Identify which cell holds the provided text, then report its (X, Y) central coordinate. 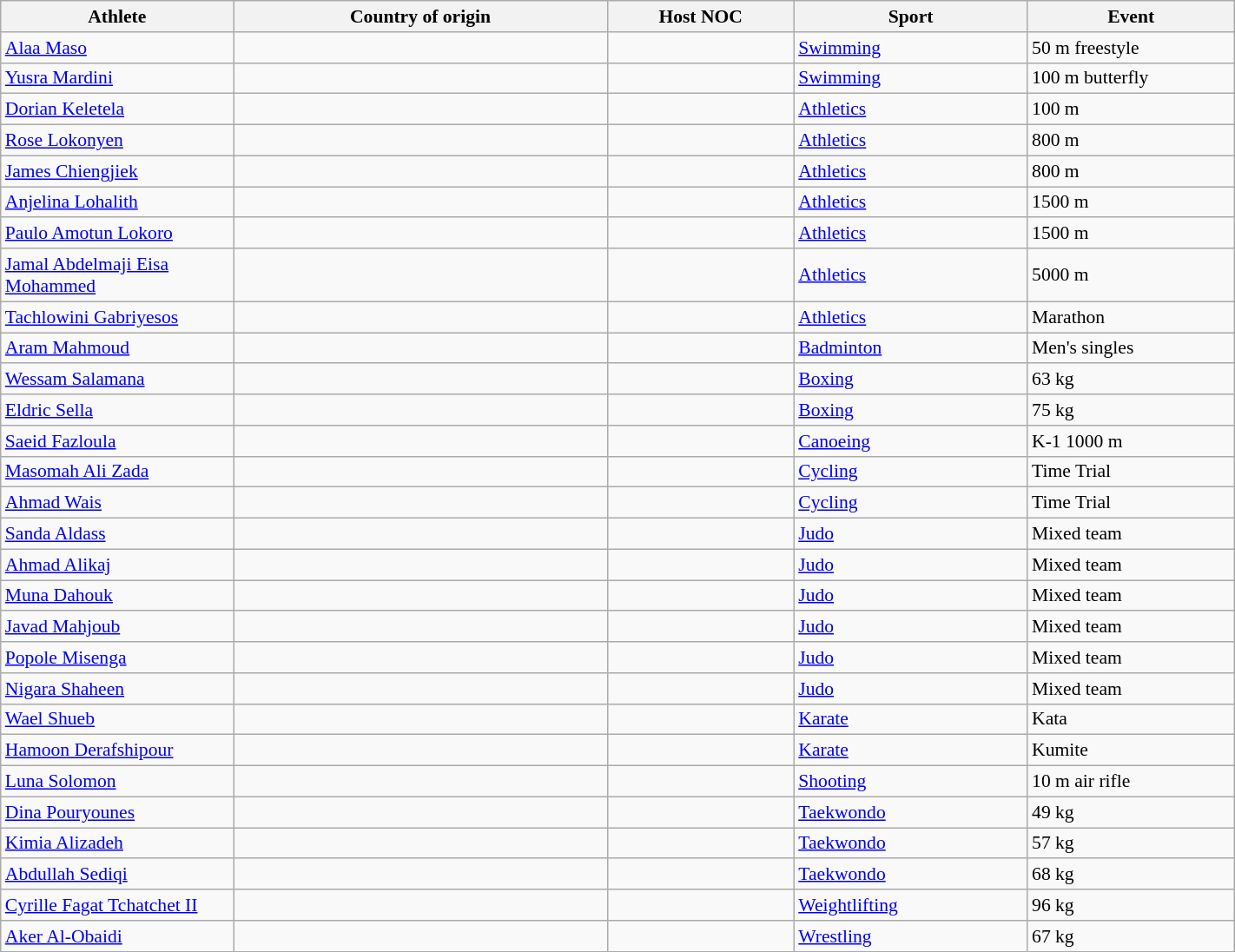
Country of origin (420, 17)
10 m air rifle (1131, 782)
49 kg (1131, 812)
Sanda Aldass (117, 534)
Badminton (910, 348)
68 kg (1131, 875)
100 m (1131, 109)
Athlete (117, 17)
Tachlowini Gabriyesos (117, 317)
Canoeing (910, 441)
Luna Solomon (117, 782)
Event (1131, 17)
Eldric Sella (117, 410)
Muna Dahouk (117, 596)
57 kg (1131, 843)
Abdullah Sediqi (117, 875)
Wael Shueb (117, 719)
5000 m (1131, 274)
Dorian Keletela (117, 109)
Jamal Abdelmaji Eisa Mohammed (117, 274)
Javad Mahjoub (117, 627)
Men's singles (1131, 348)
Wrestling (910, 936)
Marathon (1131, 317)
Kata (1131, 719)
Yusra Mardini (117, 78)
Aker Al-Obaidi (117, 936)
75 kg (1131, 410)
Cyrille Fagat Tchatchet II (117, 905)
Aram Mahmoud (117, 348)
Weightlifting (910, 905)
Rose Lokonyen (117, 141)
63 kg (1131, 380)
Popole Misenga (117, 658)
50 m freestyle (1131, 48)
Sport (910, 17)
Anjelina Lohalith (117, 202)
James Chiengjiek (117, 171)
K-1 1000 m (1131, 441)
Dina Pouryounes (117, 812)
100 m butterfly (1131, 78)
Shooting (910, 782)
Nigara Shaheen (117, 689)
Kimia Alizadeh (117, 843)
67 kg (1131, 936)
Hamoon Derafshipour (117, 750)
Paulo Amotun Lokoro (117, 234)
Wessam Salamana (117, 380)
Ahmad Wais (117, 503)
Kumite (1131, 750)
96 kg (1131, 905)
Ahmad Alikaj (117, 565)
Host NOC (700, 17)
Masomah Ali Zada (117, 472)
Saeid Fazloula (117, 441)
Alaa Maso (117, 48)
